Capture the cell that displays the provided text and extract its (x, y) central coordinate. 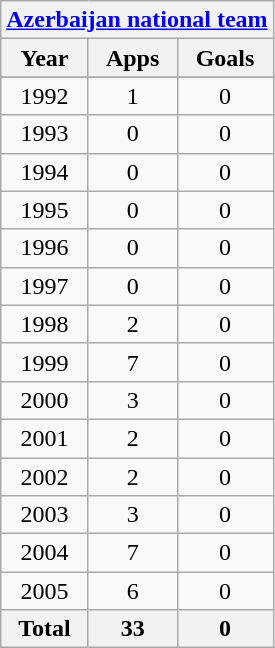
2004 (45, 553)
1997 (45, 286)
6 (132, 591)
33 (132, 629)
1998 (45, 324)
Year (45, 58)
1994 (45, 172)
1 (132, 96)
1992 (45, 96)
Azerbaijan national team (137, 20)
2003 (45, 515)
2001 (45, 438)
1996 (45, 248)
1999 (45, 362)
Total (45, 629)
2005 (45, 591)
1993 (45, 134)
Apps (132, 58)
2000 (45, 400)
Goals (225, 58)
2002 (45, 477)
1995 (45, 210)
